For the text-containing cell, return its midpoint in (x, y) coordinate format. 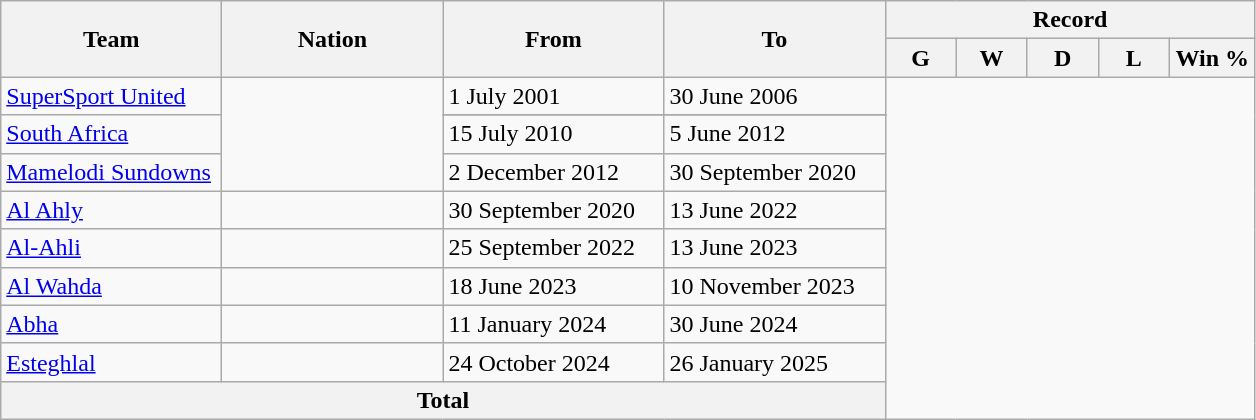
Total (443, 400)
30 June 2024 (774, 324)
2 December 2012 (554, 172)
Abha (112, 324)
Mamelodi Sundowns (112, 172)
Nation (332, 39)
24 October 2024 (554, 362)
D (1062, 58)
Team (112, 39)
From (554, 39)
W (992, 58)
1 July 2001 (554, 96)
Al Ahly (112, 210)
Win % (1212, 58)
25 September 2022 (554, 248)
SuperSport United (112, 96)
13 June 2023 (774, 248)
To (774, 39)
5 June 2012 (774, 134)
11 January 2024 (554, 324)
26 January 2025 (774, 362)
15 July 2010 (554, 134)
South Africa (112, 134)
L (1134, 58)
13 June 2022 (774, 210)
18 June 2023 (554, 286)
30 June 2006 (774, 96)
Esteghlal (112, 362)
Record (1070, 20)
Al Wahda (112, 286)
10 November 2023 (774, 286)
G (920, 58)
Al-Ahli (112, 248)
